Capture the cell that displays the provided text and extract its [X, Y] central coordinate. 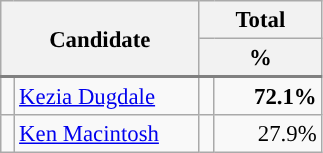
Ken Macintosh [106, 134]
72.1% [268, 96]
Total [260, 20]
Candidate [100, 39]
27.9% [268, 134]
% [260, 58]
Kezia Dugdale [106, 96]
